From the cell containing the given text, extract its center point as [X, Y] coordinate. 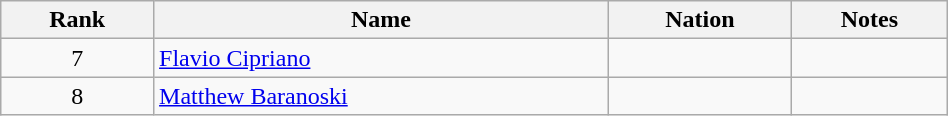
Nation [700, 20]
Name [382, 20]
8 [78, 96]
Notes [869, 20]
Rank [78, 20]
7 [78, 58]
Matthew Baranoski [382, 96]
Flavio Cipriano [382, 58]
